For the text-containing cell, return its midpoint in (x, y) coordinate format. 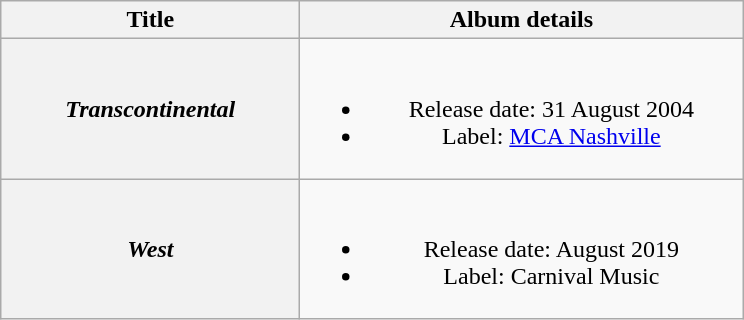
Release date: August 2019Label: Carnival Music (522, 249)
Title (150, 20)
Transcontinental (150, 109)
Release date: 31 August 2004Label: MCA Nashville (522, 109)
Album details (522, 20)
West (150, 249)
